Locate the cell with the specified text and output its (x, y) center coordinate. 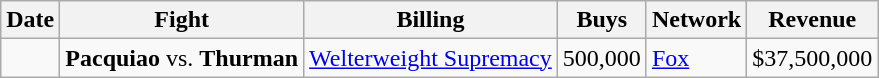
Network (696, 20)
500,000 (602, 58)
Pacquiao vs. Thurman (182, 58)
Fight (182, 20)
Revenue (812, 20)
Buys (602, 20)
Date (30, 20)
$37,500,000 (812, 58)
Billing (431, 20)
Fox (696, 58)
Welterweight Supremacy (431, 58)
